Search for the cell housing the specified text and yield its [x, y] center coordinate. 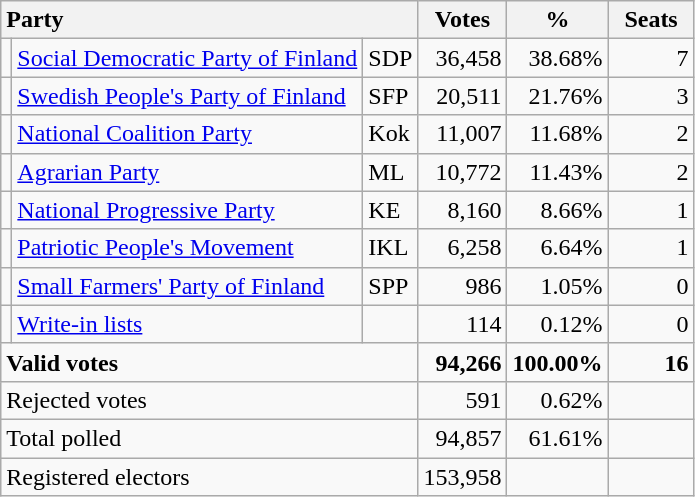
114 [462, 324]
Party [210, 20]
38.68% [558, 58]
11.68% [558, 134]
KE [390, 210]
IKL [390, 248]
SFP [390, 96]
National Coalition Party [188, 134]
11,007 [462, 134]
National Progressive Party [188, 210]
SDP [390, 58]
3 [651, 96]
Rejected votes [210, 400]
94,266 [462, 362]
Agrarian Party [188, 172]
Social Democratic Party of Finland [188, 58]
Write-in lists [188, 324]
6,258 [462, 248]
Registered electors [210, 477]
591 [462, 400]
100.00% [558, 362]
Seats [651, 20]
94,857 [462, 438]
7 [651, 58]
21.76% [558, 96]
10,772 [462, 172]
0.12% [558, 324]
16 [651, 362]
Valid votes [210, 362]
36,458 [462, 58]
1.05% [558, 286]
61.61% [558, 438]
8.66% [558, 210]
20,511 [462, 96]
Swedish People's Party of Finland [188, 96]
Total polled [210, 438]
11.43% [558, 172]
986 [462, 286]
Patriotic People's Movement [188, 248]
6.64% [558, 248]
8,160 [462, 210]
0.62% [558, 400]
Kok [390, 134]
SPP [390, 286]
% [558, 20]
153,958 [462, 477]
Votes [462, 20]
Small Farmers' Party of Finland [188, 286]
ML [390, 172]
